Output the [x, y] coordinate of the center of the cell containing the given text.  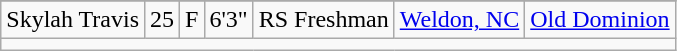
Old Dominion [600, 20]
RS Freshman [324, 20]
F [192, 20]
Skylah Travis [73, 20]
25 [162, 20]
Weldon, NC [459, 20]
6'3" [228, 20]
